Locate the cell with the specified text and output its (x, y) center coordinate. 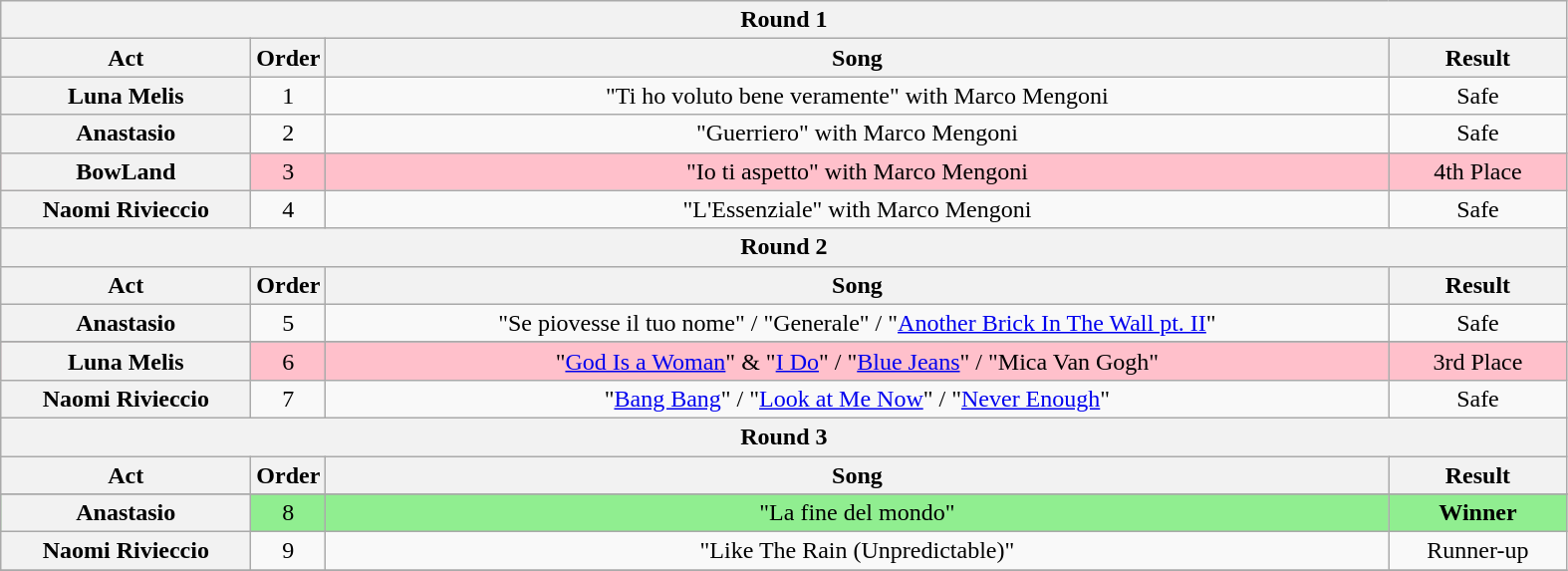
6 (289, 361)
Round 3 (784, 436)
"La fine del mondo" (857, 513)
BowLand (126, 171)
8 (289, 513)
7 (289, 399)
"Io ti aspetto" with Marco Mengoni (857, 171)
"Like The Rain (Unpredictable)" (857, 551)
"Se piovesse il tuo nome" / "Generale" / "Another Brick In The Wall pt. II" (857, 323)
2 (289, 134)
Round 1 (784, 20)
"Ti ho voluto bene veramente" with Marco Mengoni (857, 96)
9 (289, 551)
Runner-up (1478, 551)
4 (289, 209)
Winner (1478, 513)
4th Place (1478, 171)
"Bang Bang" / "Look at Me Now" / "Never Enough" (857, 399)
5 (289, 323)
Round 2 (784, 247)
1 (289, 96)
3 (289, 171)
"God Is a Woman" & "I Do" / "Blue Jeans" / "Mica Van Gogh" (857, 361)
"Guerriero" with Marco Mengoni (857, 134)
"L'Essenziale" with Marco Mengoni (857, 209)
3rd Place (1478, 361)
